Return the (X, Y) coordinate for the center point of the cell that contains the specified text.  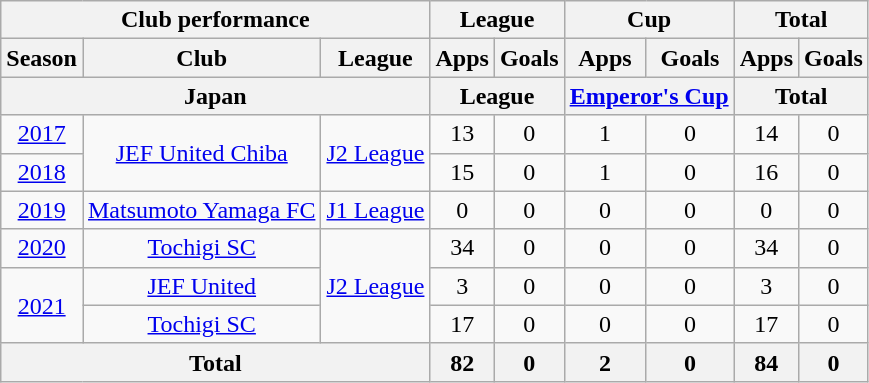
2018 (42, 172)
2020 (42, 248)
15 (462, 172)
Japan (216, 96)
14 (766, 134)
2 (605, 362)
JEF United Chiba (201, 153)
J1 League (376, 210)
2017 (42, 134)
Club performance (216, 20)
13 (462, 134)
JEF United (201, 286)
16 (766, 172)
Club (201, 58)
2021 (42, 305)
82 (462, 362)
84 (766, 362)
Emperor's Cup (649, 96)
Matsumoto Yamaga FC (201, 210)
2019 (42, 210)
Cup (649, 20)
Season (42, 58)
